Pinpoint the cell where the given text exists, returning its [X, Y] midpoint coordinate. 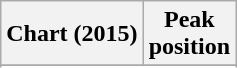
Chart (2015) [72, 34]
Peakposition [189, 34]
